From the cell containing the given text, extract its center point as [x, y] coordinate. 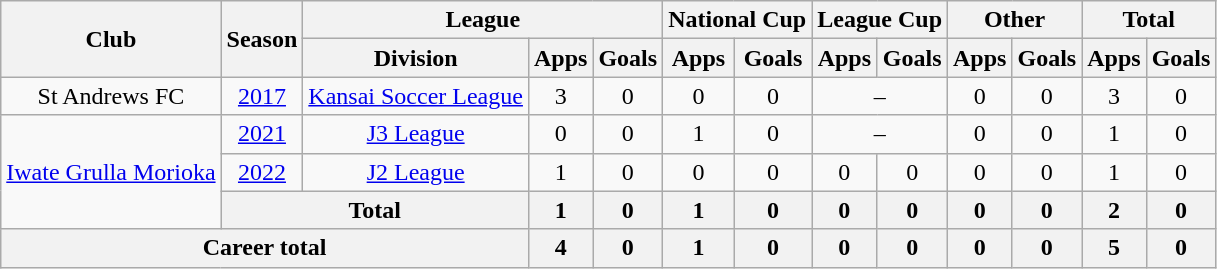
Kansai Soccer League [416, 96]
National Cup [738, 20]
J2 League [416, 172]
2017 [262, 96]
Season [262, 39]
Other [1015, 20]
League Cup [880, 20]
2022 [262, 172]
Iwate Grulla Morioka [111, 172]
5 [1114, 248]
2 [1114, 210]
St Andrews FC [111, 96]
2021 [262, 134]
Career total [265, 248]
Division [416, 58]
League [483, 20]
J3 League [416, 134]
4 [560, 248]
Club [111, 39]
